Return the (X, Y) coordinate for the center point of the cell that contains the specified text.  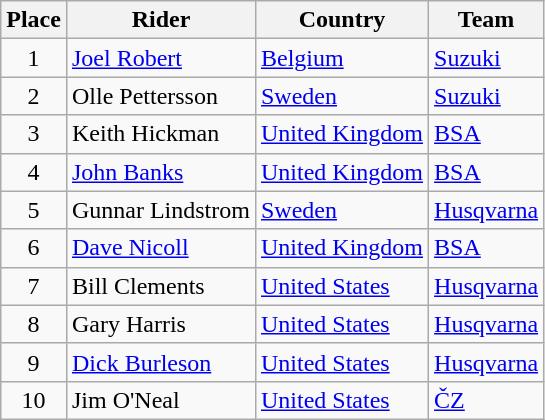
Dave Nicoll (160, 248)
2 (34, 96)
Olle Pettersson (160, 96)
John Banks (160, 172)
Belgium (342, 58)
Gary Harris (160, 324)
Place (34, 20)
4 (34, 172)
Joel Robert (160, 58)
8 (34, 324)
6 (34, 248)
ČZ (486, 400)
5 (34, 210)
Dick Burleson (160, 362)
Jim O'Neal (160, 400)
Team (486, 20)
Keith Hickman (160, 134)
Country (342, 20)
3 (34, 134)
Bill Clements (160, 286)
1 (34, 58)
Gunnar Lindstrom (160, 210)
7 (34, 286)
10 (34, 400)
9 (34, 362)
Rider (160, 20)
